Return [X, Y] of the center of cell containing provided text 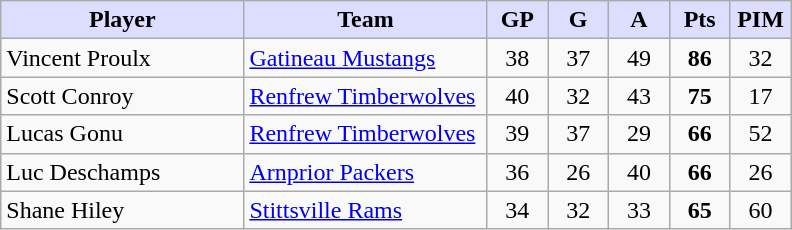
86 [700, 58]
65 [700, 210]
PIM [760, 20]
Arnprior Packers [366, 172]
Team [366, 20]
29 [640, 134]
75 [700, 96]
Player [122, 20]
A [640, 20]
43 [640, 96]
17 [760, 96]
38 [518, 58]
39 [518, 134]
Shane Hiley [122, 210]
G [578, 20]
Scott Conroy [122, 96]
Luc Deschamps [122, 172]
GP [518, 20]
Gatineau Mustangs [366, 58]
60 [760, 210]
52 [760, 134]
Lucas Gonu [122, 134]
49 [640, 58]
33 [640, 210]
36 [518, 172]
Stittsville Rams [366, 210]
Vincent Proulx [122, 58]
34 [518, 210]
Pts [700, 20]
